Capture the cell that displays the provided text and extract its [x, y] central coordinate. 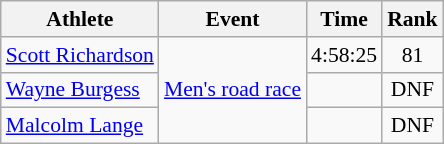
81 [412, 55]
Athlete [80, 19]
Rank [412, 19]
Men's road race [232, 90]
Time [344, 19]
Wayne Burgess [80, 90]
Malcolm Lange [80, 126]
Event [232, 19]
4:58:25 [344, 55]
Scott Richardson [80, 55]
